Locate the cell with the specified text and output its (X, Y) center coordinate. 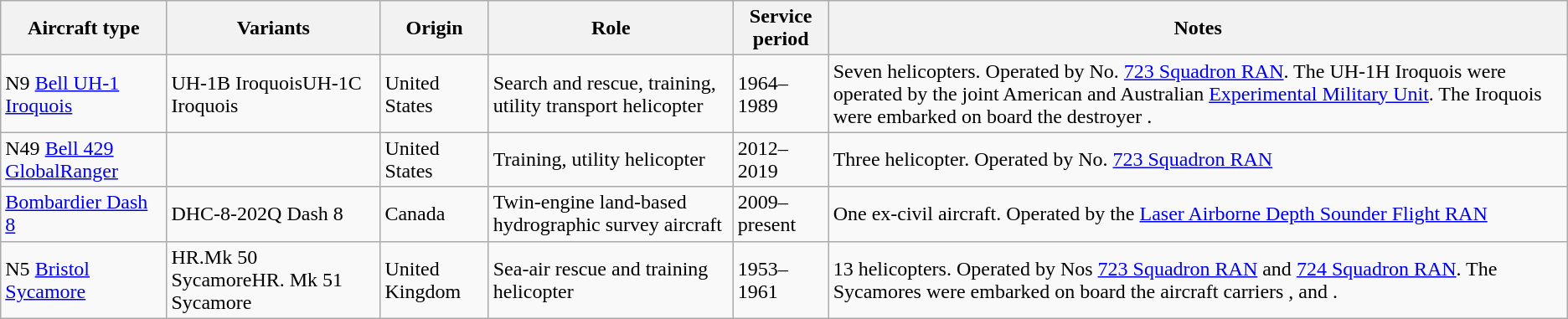
N49 Bell 429 GlobalRanger (84, 159)
N5 Bristol Sycamore (84, 280)
2012–2019 (781, 159)
United Kingdom (434, 280)
Service period (781, 28)
DHC-8-202Q Dash 8 (273, 214)
2009–present (781, 214)
Sea-air rescue and training helicopter (611, 280)
Origin (434, 28)
1964–1989 (781, 94)
1953–1961 (781, 280)
13 helicopters. Operated by Nos 723 Squadron RAN and 724 Squadron RAN. The Sycamores were embarked on board the aircraft carriers , and . (1198, 280)
Variants (273, 28)
N9 Bell UH-1 Iroquois (84, 94)
One ex-civil aircraft. Operated by the Laser Airborne Depth Sounder Flight RAN (1198, 214)
Training, utility helicopter (611, 159)
Role (611, 28)
Twin-engine land-based hydrographic survey aircraft (611, 214)
Notes (1198, 28)
HR.Mk 50 SycamoreHR. Mk 51 Sycamore (273, 280)
Bombardier Dash 8 (84, 214)
Aircraft type (84, 28)
Canada (434, 214)
UH-1B IroquoisUH-1C Iroquois (273, 94)
Three helicopter. Operated by No. 723 Squadron RAN (1198, 159)
Search and rescue, training, utility transport helicopter (611, 94)
